For the text-containing cell, return its midpoint in [x, y] coordinate format. 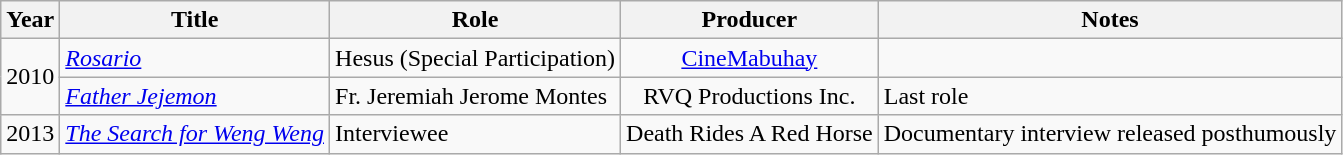
2010 [30, 77]
Death Rides A Red Horse [750, 134]
Father Jejemon [195, 96]
2013 [30, 134]
Title [195, 20]
Fr. Jeremiah Jerome Montes [476, 96]
The Search for Weng Weng [195, 134]
Documentary interview released posthumously [1110, 134]
Year [30, 20]
Notes [1110, 20]
CineMabuhay [750, 58]
Last role [1110, 96]
Hesus (Special Participation) [476, 58]
Rosario [195, 58]
Producer [750, 20]
RVQ Productions Inc. [750, 96]
Role [476, 20]
Interviewee [476, 134]
